Pinpoint the cell where the given text exists, returning its (X, Y) midpoint coordinate. 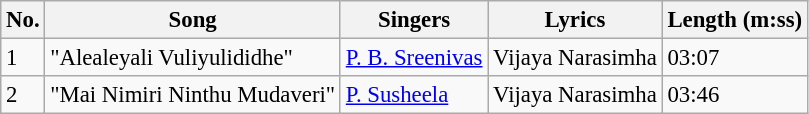
03:46 (734, 95)
Lyrics (575, 20)
2 (23, 95)
P. B. Sreenivas (414, 58)
Song (193, 20)
No. (23, 20)
1 (23, 58)
03:07 (734, 58)
P. Susheela (414, 95)
"Alealeyali Vuliyulididhe" (193, 58)
Length (m:ss) (734, 20)
Singers (414, 20)
"Mai Nimiri Ninthu Mudaveri" (193, 95)
